Provide the [x, y] coordinate of the cell's center where the given text is located.  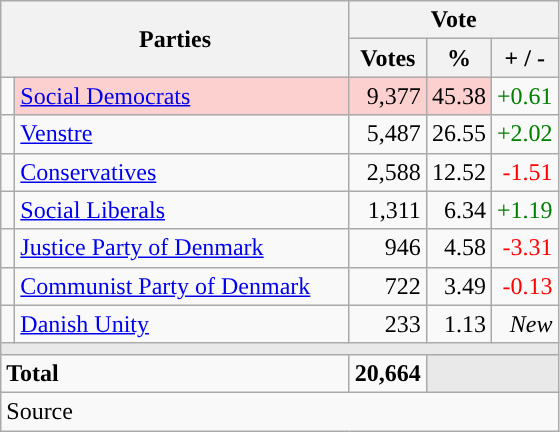
Vote [454, 20]
5,487 [388, 134]
Venstre [182, 134]
-1.51 [524, 172]
Total [176, 373]
+ / - [524, 58]
+1.19 [524, 210]
+0.61 [524, 96]
-3.31 [524, 248]
2,588 [388, 172]
45.38 [458, 96]
6.34 [458, 210]
Social Liberals [182, 210]
Parties [176, 39]
233 [388, 324]
4.58 [458, 248]
Danish Unity [182, 324]
Communist Party of Denmark [182, 286]
Justice Party of Denmark [182, 248]
-0.13 [524, 286]
Social Democrats [182, 96]
946 [388, 248]
722 [388, 286]
New [524, 324]
3.49 [458, 286]
20,664 [388, 373]
% [458, 58]
1,311 [388, 210]
12.52 [458, 172]
+2.02 [524, 134]
Conservatives [182, 172]
Votes [388, 58]
Source [280, 411]
9,377 [388, 96]
26.55 [458, 134]
1.13 [458, 324]
